Determine the [x, y] coordinate at the center of the cell enclosing the given text.  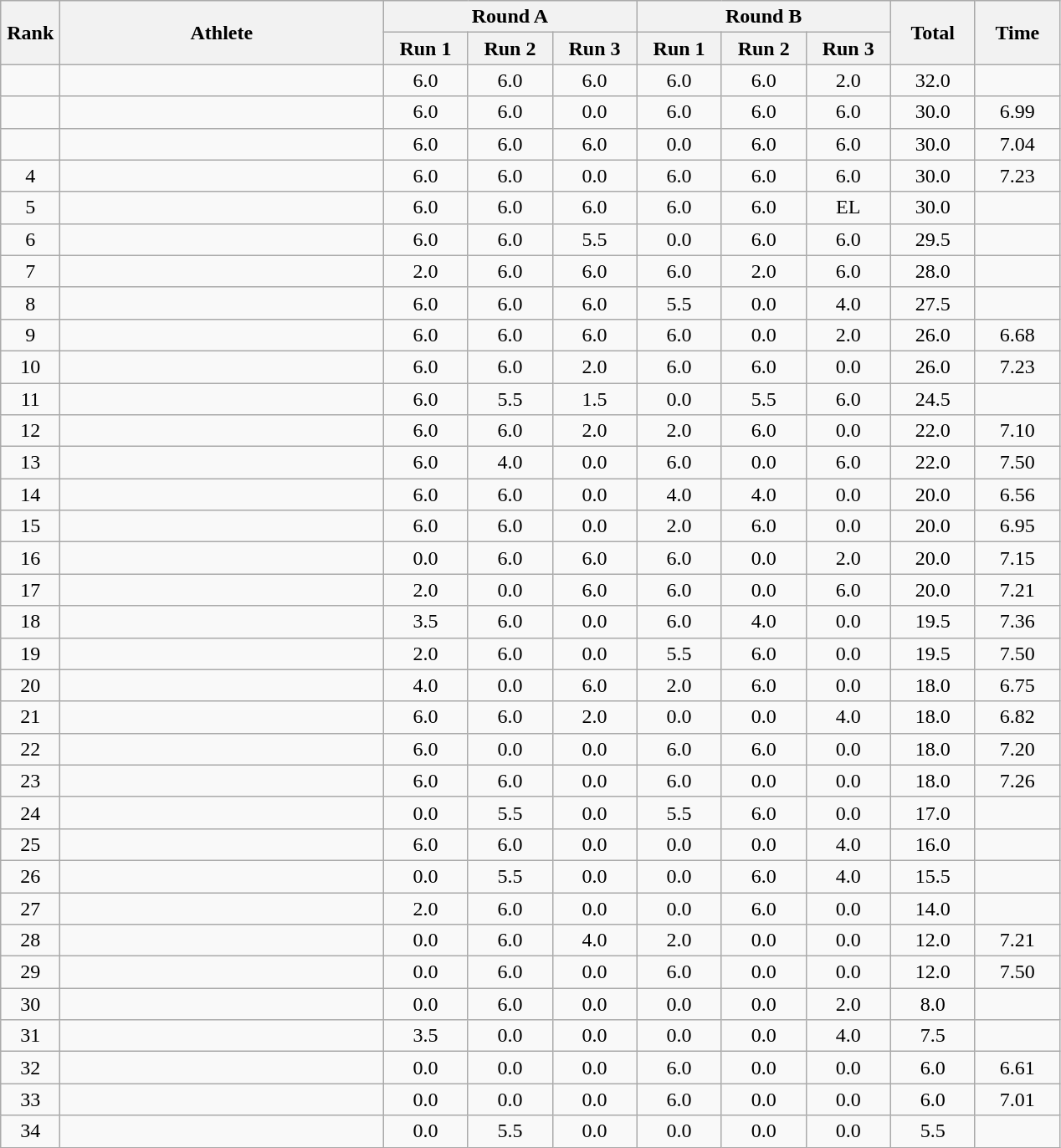
4 [30, 176]
6.61 [1017, 1068]
7.01 [1017, 1099]
7.36 [1017, 622]
12 [30, 431]
16.0 [932, 844]
8 [30, 303]
26 [30, 876]
17 [30, 590]
28.0 [932, 271]
7 [30, 271]
33 [30, 1099]
32 [30, 1068]
22 [30, 749]
Athlete [222, 33]
21 [30, 717]
6 [30, 239]
9 [30, 335]
27 [30, 908]
Rank [30, 33]
EL [848, 208]
29 [30, 972]
17.0 [932, 812]
8.0 [932, 1004]
24.5 [932, 399]
7.15 [1017, 558]
6.82 [1017, 717]
14 [30, 495]
Total [932, 33]
23 [30, 781]
7.20 [1017, 749]
14.0 [932, 908]
6.95 [1017, 526]
31 [30, 1036]
34 [30, 1131]
29.5 [932, 239]
10 [30, 366]
18 [30, 622]
16 [30, 558]
Round B [763, 17]
7.26 [1017, 781]
15 [30, 526]
6.68 [1017, 335]
1.5 [594, 399]
7.5 [932, 1036]
7.10 [1017, 431]
11 [30, 399]
30 [30, 1004]
25 [30, 844]
20 [30, 685]
24 [30, 812]
6.75 [1017, 685]
5 [30, 208]
13 [30, 463]
28 [30, 940]
32.0 [932, 80]
19 [30, 653]
27.5 [932, 303]
Round A [510, 17]
Time [1017, 33]
6.99 [1017, 112]
7.04 [1017, 144]
6.56 [1017, 495]
15.5 [932, 876]
